Extract the [X, Y] coordinate from the center of the cell holding the provided text.  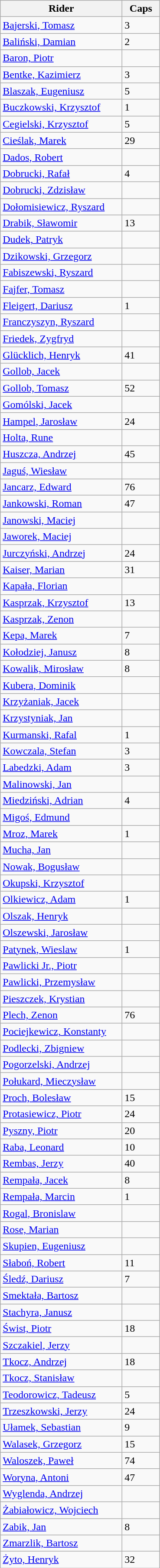
Krzyżaniak, Jacek [62, 701]
Jaguś, Wiesław [62, 470]
Pociejkewicz, Konstanty [62, 1032]
Mucha, Jan [62, 850]
Miedziński, Adrian [62, 801]
Bajerski, Tomasz [62, 25]
Waloszek, Paweł [62, 1460]
9 [141, 1428]
Zabik, Jan [62, 1526]
Pieszczek, Krystian [62, 998]
Świst, Piotr [62, 1329]
Bentke, Kazimierz [62, 75]
Hampel, Jarosław [62, 421]
Śledź, Dariusz [62, 1279]
Woryna, Antoni [62, 1477]
Caps [141, 9]
Rose, Marian [62, 1229]
Dobrucki, Zdzisław [62, 190]
Kaiser, Marian [62, 570]
41 [141, 355]
Dołomisiewicz, Ryszard [62, 207]
Kołodziej, Janusz [62, 652]
Labedzki, Adam [62, 768]
Pawlicki Jr., Piotr [62, 965]
Tkocz, Andrzej [62, 1362]
Rempała, Marcin [62, 1196]
Janowski, Maciej [62, 520]
52 [141, 388]
Dobrucki, Rafał [62, 173]
Olszewski, Jarosław [62, 932]
Gomólski, Jacek [62, 404]
Smektała, Bartosz [62, 1296]
Walasek, Grzegorz [62, 1444]
10 [141, 1147]
Jurczyński, Andrzej [62, 553]
20 [141, 1131]
Jaworek, Maciej [62, 537]
Gollob, Tomasz [62, 388]
Pawlicki, Przemysław [62, 982]
Ułamek, Sebastian [62, 1428]
Glücklich, Henryk [62, 355]
Drabik, Sławomir [62, 223]
Żyto, Henryk [62, 1560]
Dudek, Patryk [62, 240]
Teodorowicz, Tadeusz [62, 1395]
Nowak, Bogusław [62, 867]
32 [141, 1560]
Migoś, Edmund [62, 817]
Malinowski, Jan [62, 784]
Protasiewicz, Piotr [62, 1114]
Tkocz, Stanisław [62, 1378]
Słaboń, Robert [62, 1263]
Jancarz, Edward [62, 487]
Olszak, Henryk [62, 916]
40 [141, 1164]
45 [141, 454]
Rempała, Jacek [62, 1180]
Pogorzelski, Andrzej [62, 1065]
11 [141, 1263]
74 [141, 1460]
Kubera, Dominik [62, 685]
Kasprzak, Krzysztof [62, 603]
Baron, Piotr [62, 58]
Baliński, Damian [62, 42]
Żabiałowicz, Wojciech [62, 1510]
Pyszny, Piotr [62, 1131]
2 [141, 42]
Cieślak, Marek [62, 140]
Gollob, Jacek [62, 372]
Stachyra, Janusz [62, 1312]
Proch, Bolesław [62, 1098]
Franczyszyn, Ryszard [62, 322]
Kurmanski, Rafal [62, 735]
Fleigert, Dariusz [62, 306]
Kowalik, Mirosław [62, 668]
Dados, Robert [62, 157]
Rembas, Jerzy [62, 1164]
Patynek, Wieslaw [62, 949]
Zmarzlik, Bartosz [62, 1543]
Plech, Zenon [62, 1015]
Trzeszkowski, Jerzy [62, 1411]
Kowczala, Stefan [62, 751]
Krzystyniak, Jan [62, 718]
Friedek, Zygfryd [62, 339]
Okupski, Krzysztof [62, 883]
Blaszak, Eugeniusz [62, 91]
Połukard, Mieczysław [62, 1081]
Podlecki, Zbigniew [62, 1048]
Rogal, Bronislaw [62, 1213]
29 [141, 140]
Szczakiel, Jerzy [62, 1345]
Wyglenda, Andrzej [62, 1493]
Kasprzak, Zenon [62, 619]
Holta, Rune [62, 437]
Dzikowski, Grzegorz [62, 256]
Kapała, Florian [62, 586]
Fajfer, Tomasz [62, 289]
Buczkowski, Krzysztof [62, 108]
Olkiewicz, Adam [62, 900]
Fabiszewski, Ryszard [62, 273]
Kepa, Marek [62, 636]
31 [141, 570]
Cegielski, Krzysztof [62, 124]
Rider [62, 9]
Skupien, Eugeniusz [62, 1246]
Jankowski, Roman [62, 504]
Huszcza, Andrzej [62, 454]
Mroz, Marek [62, 834]
Raba, Leonard [62, 1147]
